For the text-containing cell, return its midpoint in (X, Y) coordinate format. 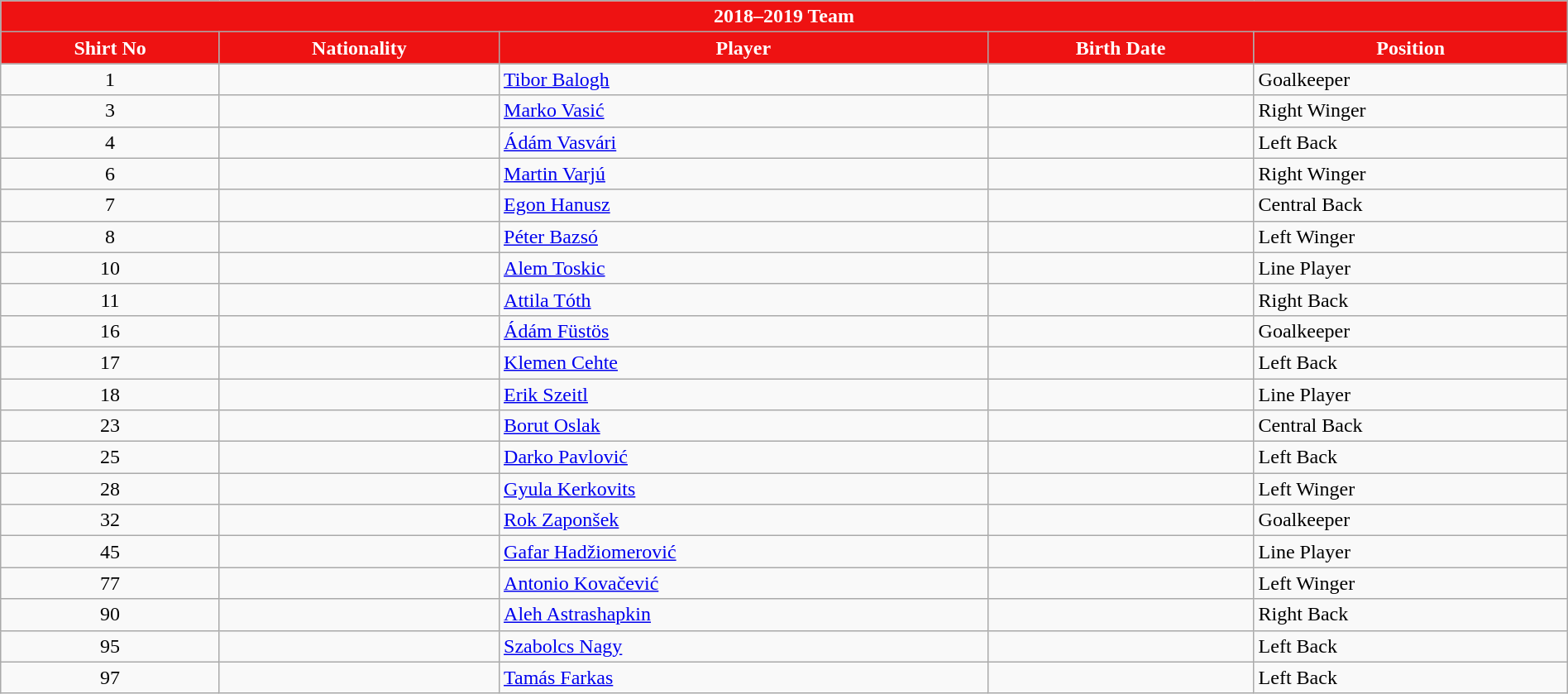
Darko Pavlović (744, 457)
8 (111, 237)
Player (744, 48)
Birth Date (1121, 48)
Ádám Vasvári (744, 142)
Antonio Kovačević (744, 583)
Erik Szeitl (744, 395)
4 (111, 142)
2018–2019 Team (784, 17)
Borut Oslak (744, 426)
17 (111, 362)
Ádám Füstös (744, 331)
1 (111, 79)
18 (111, 395)
11 (111, 299)
Shirt No (111, 48)
16 (111, 331)
Aleh Astrashapkin (744, 615)
Gyula Kerkovits (744, 489)
Alem Toskic (744, 268)
Rok Zaponšek (744, 520)
Péter Bazsó (744, 237)
95 (111, 646)
3 (111, 111)
90 (111, 615)
Gafar Hadžiomerović (744, 552)
Position (1411, 48)
10 (111, 268)
7 (111, 205)
Tamás Farkas (744, 677)
45 (111, 552)
23 (111, 426)
Martin Varjú (744, 174)
97 (111, 677)
Marko Vasić (744, 111)
25 (111, 457)
Szabolcs Nagy (744, 646)
6 (111, 174)
32 (111, 520)
Attila Tóth (744, 299)
Tibor Balogh (744, 79)
Klemen Cehte (744, 362)
Egon Hanusz (744, 205)
Nationality (359, 48)
28 (111, 489)
77 (111, 583)
